Find where the given text appears and provide that cell's center as (x, y) coordinate. 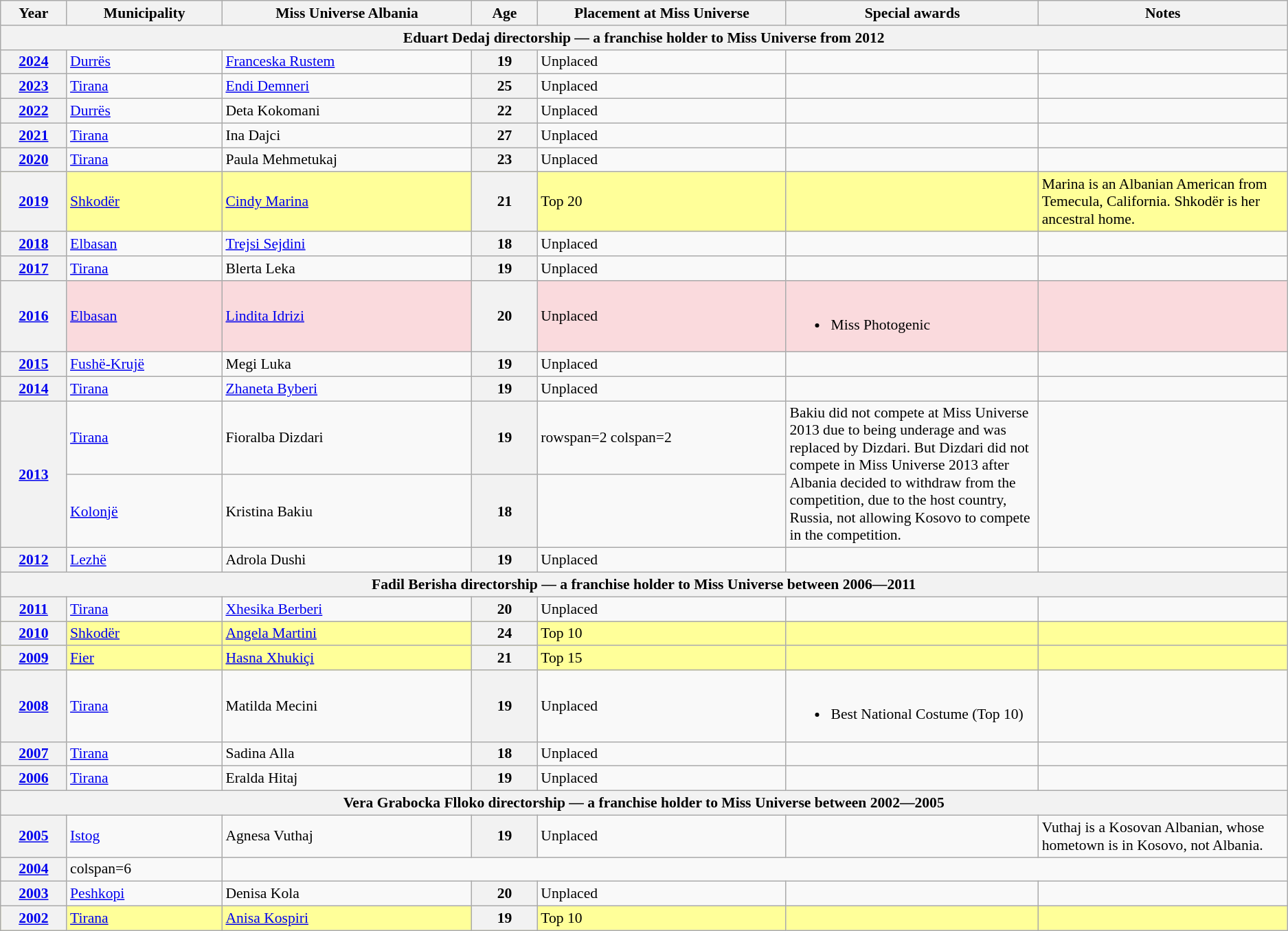
27 (505, 135)
2004 (34, 869)
Kristina Bakiu (346, 511)
2008 (34, 706)
2016 (34, 316)
rowspan=2 colspan=2 (662, 438)
2017 (34, 268)
Top 15 (662, 658)
Placement at Miss Universe (662, 13)
Sadina Alla (346, 754)
Matilda Mecini (346, 706)
2005 (34, 836)
2011 (34, 609)
Vera Grabocka Flloko directorship — a franchise holder to Miss Universe between 2002―2005 (644, 803)
Anisa Kospiri (346, 919)
23 (505, 160)
Municipality (144, 13)
Trejsi Sejdini (346, 244)
Cindy Marina (346, 202)
2002 (34, 919)
Denisa Kola (346, 894)
25 (505, 87)
Istog (144, 836)
2007 (34, 754)
2023 (34, 87)
Year (34, 13)
Megi Luka (346, 365)
Fushë-Krujë (144, 365)
2015 (34, 365)
Fioralba Dizdari (346, 438)
Marina is an Albanian American from Temecula, California. Shkodër is her ancestral home. (1163, 202)
Deta Kokomani (346, 111)
Hasna Xhukiçi (346, 658)
Miss Photogenic (912, 316)
Xhesika Berberi (346, 609)
2010 (34, 634)
Special awards (912, 13)
2018 (34, 244)
2022 (34, 111)
2024 (34, 62)
Miss Universe Albania (346, 13)
Notes (1163, 13)
Top 20 (662, 202)
2021 (34, 135)
2019 (34, 202)
Ina Dajci (346, 135)
2012 (34, 560)
Franceska Rustem (346, 62)
Agnesa Vuthaj (346, 836)
Fier (144, 658)
2013 (34, 474)
2020 (34, 160)
Angela Martini (346, 634)
2014 (34, 389)
Adrola Dushi (346, 560)
Zhaneta Byberi (346, 389)
Lezhë (144, 560)
Eralda Hitaj (346, 779)
Fadil Berisha directorship — a franchise holder to Miss Universe between 2006―2011 (644, 585)
Endi Demneri (346, 87)
Best National Costume (Top 10) (912, 706)
24 (505, 634)
2006 (34, 779)
2003 (34, 894)
Vuthaj is a Kosovan Albanian, whose hometown is in Kosovo, not Albania. (1163, 836)
Peshkopi (144, 894)
22 (505, 111)
colspan=6 (144, 869)
Eduart Dedaj directorship — a franchise holder to Miss Universe from 2012 (644, 38)
Age (505, 13)
Lindita Idrizi (346, 316)
Kolonjë (144, 511)
Blerta Leka (346, 268)
2009 (34, 658)
Paula Mehmetukaj (346, 160)
